From the cell containing the given text, extract its center point as [X, Y] coordinate. 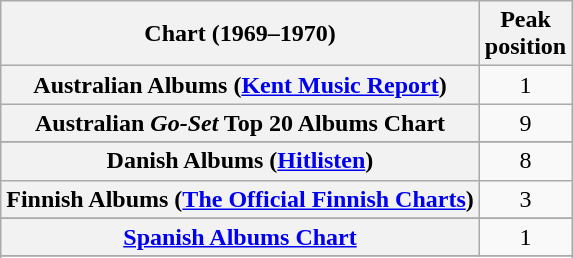
Australian Albums (Kent Music Report) [240, 85]
Spanish Albums Chart [240, 237]
9 [525, 123]
Finnish Albums (The Official Finnish Charts) [240, 199]
Chart (1969–1970) [240, 34]
3 [525, 199]
8 [525, 161]
Australian Go-Set Top 20 Albums Chart [240, 123]
Peakposition [525, 34]
Danish Albums (Hitlisten) [240, 161]
